Pinpoint the cell where the given text exists, returning its [X, Y] midpoint coordinate. 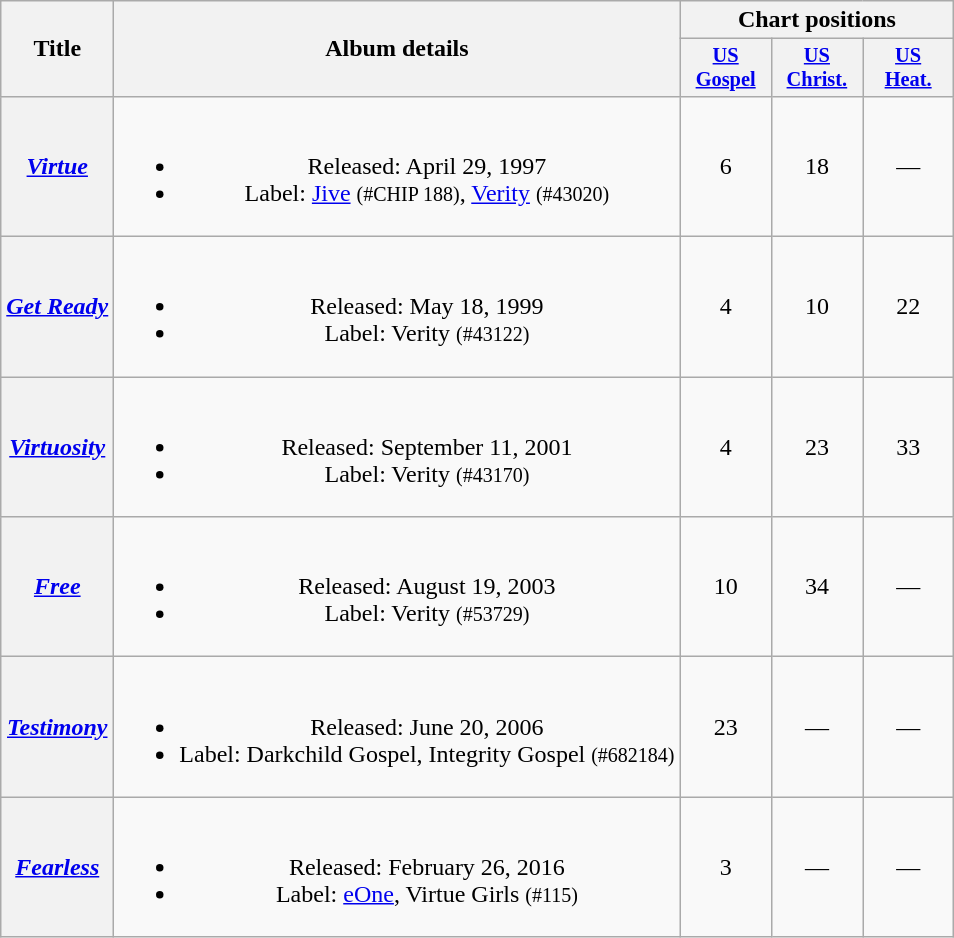
3 [726, 867]
Released: August 19, 2003Label: Verity (#53729) [397, 587]
Virtue [58, 166]
Get Ready [58, 307]
Released: September 11, 2001Label: Verity (#43170) [397, 447]
Album details [397, 49]
USChrist. [816, 68]
34 [816, 587]
Released: April 29, 1997Label: Jive (#CHIP 188), Verity (#43020) [397, 166]
Free [58, 587]
33 [908, 447]
Released: February 26, 2016Label: eOne, Virtue Girls (#115) [397, 867]
USGospel [726, 68]
Virtuosity [58, 447]
6 [726, 166]
Released: May 18, 1999Label: Verity (#43122) [397, 307]
Released: June 20, 2006Label: Darkchild Gospel, Integrity Gospel (#682184) [397, 727]
Chart positions [817, 20]
USHeat. [908, 68]
Title [58, 49]
22 [908, 307]
Testimony [58, 727]
18 [816, 166]
Fearless [58, 867]
